Return the (x, y) coordinate for the center point of the cell that contains the specified text.  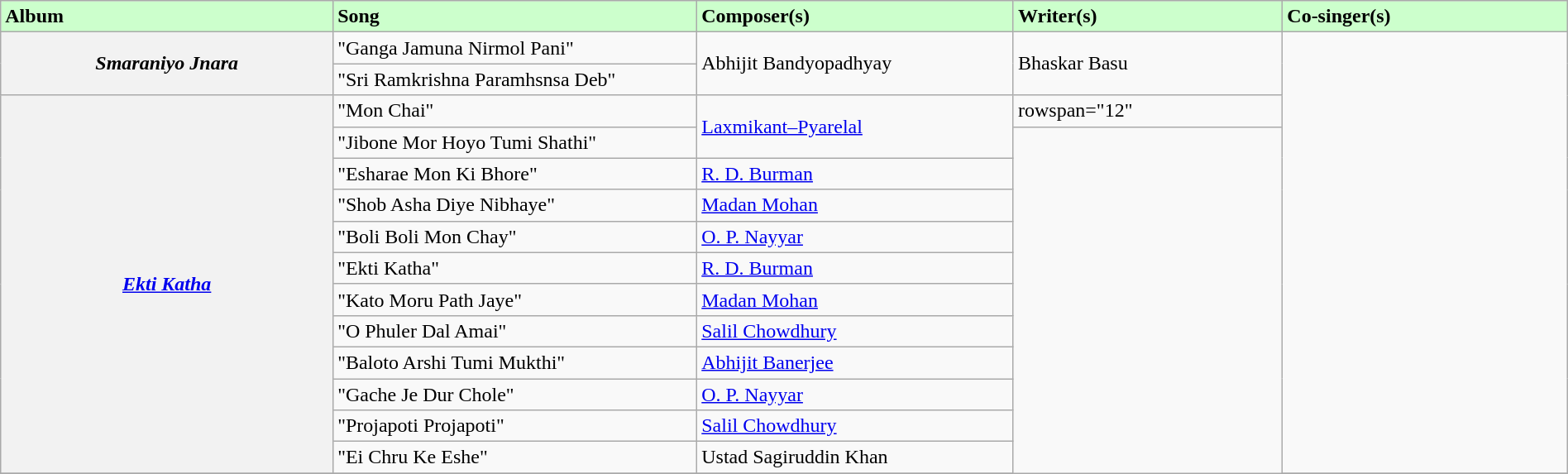
"Baloto Arshi Tumi Mukthi" (515, 362)
rowspan="12" (1148, 111)
Smaraniyo Jnara (167, 64)
Writer(s) (1148, 17)
Ekti Katha (167, 285)
"Shob Asha Diye Nibhaye" (515, 205)
Laxmikant–Pyarelal (855, 127)
Co-singer(s) (1425, 17)
Ustad Sagiruddin Khan (855, 457)
"Kato Moru Path Jaye" (515, 299)
"Projapoti Projapoti" (515, 426)
Abhijit Banerjee (855, 362)
"Esharae Mon Ki Bhore" (515, 174)
"Gache Je Dur Chole" (515, 395)
Song (515, 17)
"Ei Chru Ke Eshe" (515, 457)
Bhaskar Basu (1148, 64)
Album (167, 17)
"Jibone Mor Hoyo Tumi Shathi" (515, 142)
Abhijit Bandyopadhyay (855, 64)
"O Phuler Dal Amai" (515, 331)
"Mon Chai" (515, 111)
"Ganga Jamuna Nirmol Pani" (515, 48)
"Ekti Katha" (515, 268)
"Boli Boli Mon Chay" (515, 237)
Composer(s) (855, 17)
"Sri Ramkrishna Paramhsnsa Deb" (515, 79)
